Scan for the cell matching the given text and deliver its [X, Y] coordinate at center. 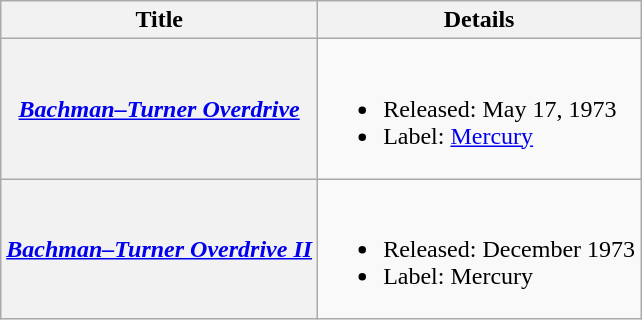
Released: May 17, 1973Label: Mercury [480, 109]
Title [160, 20]
Bachman–Turner Overdrive II [160, 249]
Released: December 1973Label: Mercury [480, 249]
Bachman–Turner Overdrive [160, 109]
Details [480, 20]
